Capture the cell that displays the provided text and extract its [X, Y] central coordinate. 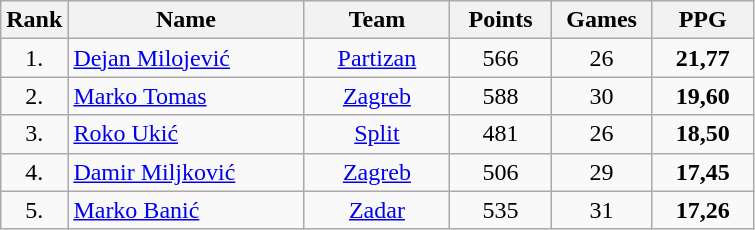
Roko Ukić [186, 134]
18,50 [702, 134]
30 [602, 96]
Points [500, 20]
29 [602, 172]
1. [34, 58]
Name [186, 20]
21,77 [702, 58]
Split [377, 134]
Marko Tomas [186, 96]
3. [34, 134]
PPG [702, 20]
Marko Banić [186, 210]
535 [500, 210]
Rank [34, 20]
4. [34, 172]
Games [602, 20]
17,45 [702, 172]
Team [377, 20]
Zadar [377, 210]
481 [500, 134]
566 [500, 58]
17,26 [702, 210]
5. [34, 210]
31 [602, 210]
19,60 [702, 96]
Dejan Milojević [186, 58]
Partizan [377, 58]
2. [34, 96]
506 [500, 172]
588 [500, 96]
Damir Miljković [186, 172]
